Return the [X, Y] coordinate for the center point of the cell that contains the specified text.  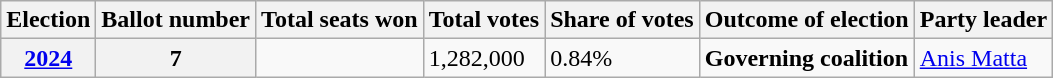
Total seats won [340, 20]
Party leader [983, 20]
Share of votes [622, 20]
Anis Matta [983, 58]
Total votes [484, 20]
7 [176, 58]
Election [48, 20]
Outcome of election [806, 20]
Governing coalition [806, 58]
2024 [48, 58]
0.84% [622, 58]
Ballot number [176, 20]
1,282,000 [484, 58]
